Detect which cell encompasses the target text, then output its [X, Y] center coordinate. 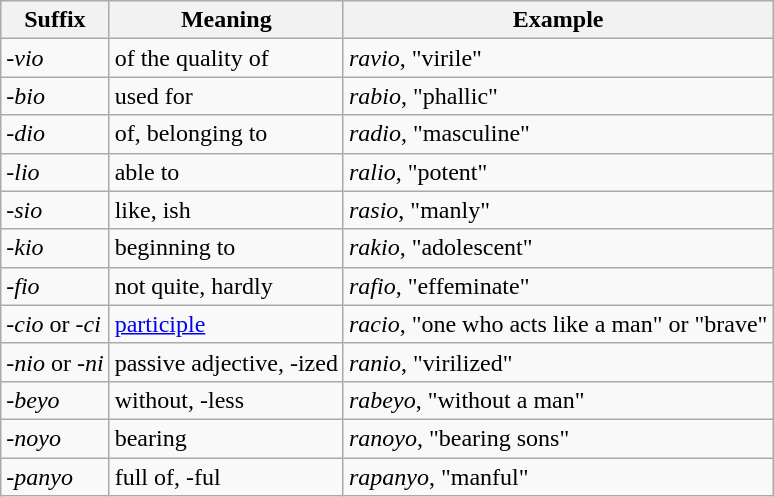
full of, -ful [226, 477]
rakio, "adolescent" [558, 248]
-nio or -ni [55, 362]
of the quality of [226, 58]
Example [558, 20]
able to [226, 172]
-panyo [55, 477]
-bio [55, 96]
-cio or -ci [55, 324]
participle [226, 324]
Suffix [55, 20]
-lio [55, 172]
of, belonging to [226, 134]
without, -less [226, 400]
-fio [55, 286]
radio, "masculine" [558, 134]
beginning to [226, 248]
rasio, "manly" [558, 210]
ranoyo, "bearing sons" [558, 438]
not quite, hardly [226, 286]
-sio [55, 210]
used for [226, 96]
rabeyo, "without a man" [558, 400]
rapanyo, "manful" [558, 477]
Meaning [226, 20]
like, ish [226, 210]
ravio, "virile" [558, 58]
-vio [55, 58]
-noyo [55, 438]
ralio, "potent" [558, 172]
passive adjective, -ized [226, 362]
-dio [55, 134]
ranio, "virilized" [558, 362]
-kio [55, 248]
rafio, "effeminate" [558, 286]
rabio, "phallic" [558, 96]
racio, "one who acts like a man" or "brave" [558, 324]
-beyo [55, 400]
bearing [226, 438]
